Find where the given text appears and provide that cell's center as (X, Y) coordinate. 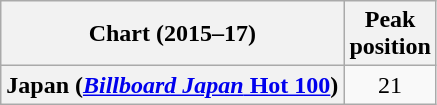
Chart (2015–17) (172, 34)
21 (390, 85)
Japan (Billboard Japan Hot 100) (172, 85)
Peakposition (390, 34)
